Find where the given text appears and provide that cell's center as (X, Y) coordinate. 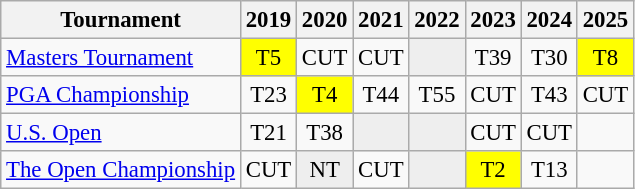
T30 (549, 58)
T38 (325, 133)
2023 (493, 20)
T8 (605, 58)
T43 (549, 95)
T5 (268, 58)
Tournament (121, 20)
Masters Tournament (121, 58)
T13 (549, 170)
T55 (437, 95)
2022 (437, 20)
T44 (381, 95)
2020 (325, 20)
NT (325, 170)
The Open Championship (121, 170)
T21 (268, 133)
U.S. Open (121, 133)
T39 (493, 58)
T4 (325, 95)
T23 (268, 95)
2025 (605, 20)
2021 (381, 20)
PGA Championship (121, 95)
T2 (493, 170)
2019 (268, 20)
2024 (549, 20)
